For the text-containing cell, return its midpoint in [x, y] coordinate format. 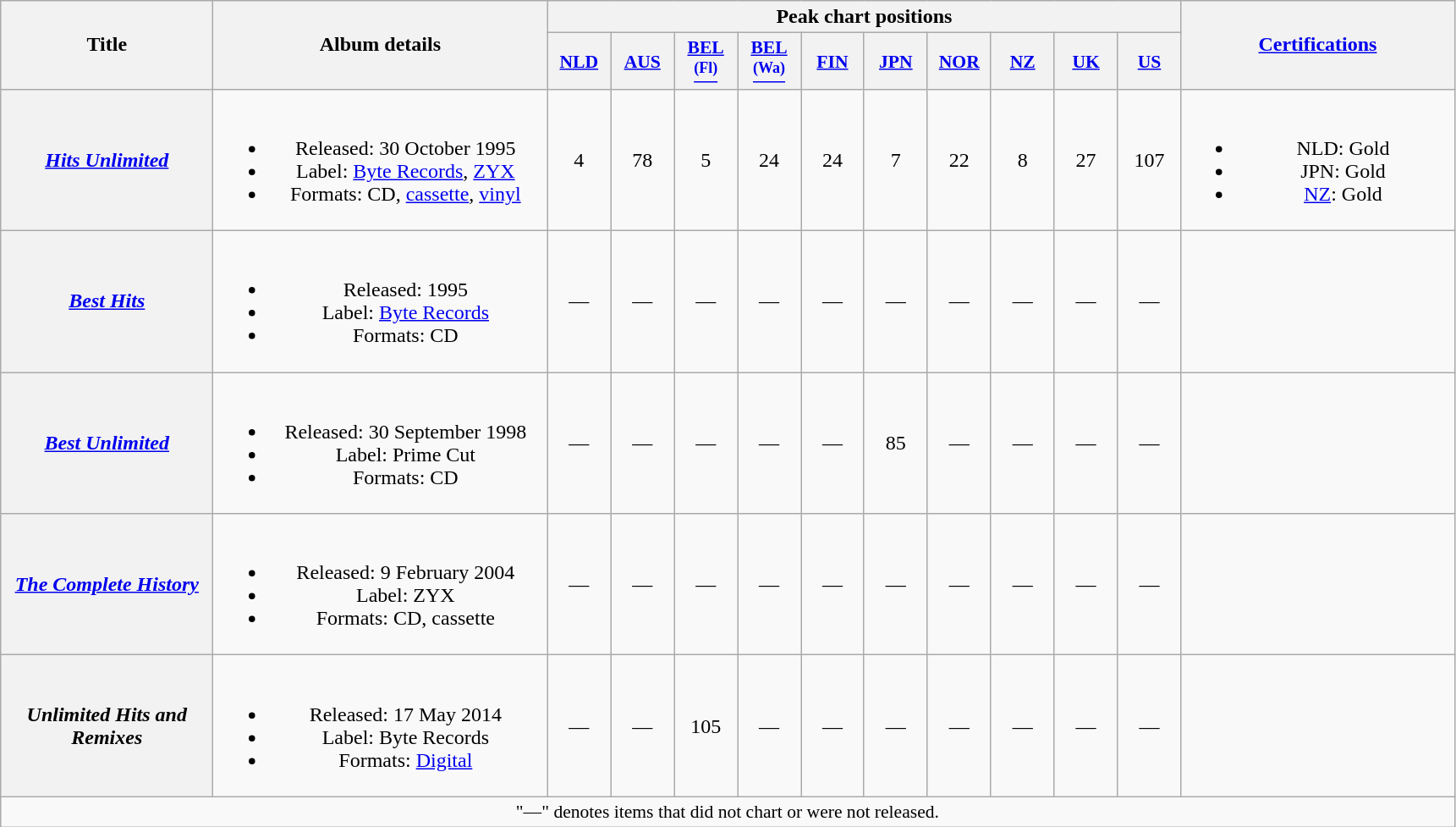
JPN [895, 61]
AUS [643, 61]
Hits Unlimited [107, 161]
UK [1086, 61]
FIN [832, 61]
NOR [959, 61]
Best Unlimited [107, 444]
Released: 30 September 1998Label: Prime CutFormats: CD [381, 444]
107 [1149, 161]
27 [1086, 161]
Best Hits [107, 301]
BEL(Wa) [770, 61]
Peak chart positions [865, 17]
BEL(Fl) [706, 61]
The Complete History [107, 584]
78 [643, 161]
Released: 17 May 2014Label: Byte RecordsFormats: Digital [381, 726]
NLD [579, 61]
US [1149, 61]
Released: 9 February 2004Label: ZYXFormats: CD, cassette [381, 584]
105 [706, 726]
85 [895, 444]
Unlimited Hits and Remixes [107, 726]
8 [1022, 161]
NZ [1022, 61]
4 [579, 161]
Released: 1995Label: Byte RecordsFormats: CD [381, 301]
7 [895, 161]
Released: 30 October 1995Label: Byte Records, ZYXFormats: CD, cassette, vinyl [381, 161]
Certifications [1318, 46]
NLD: GoldJPN: GoldNZ: Gold [1318, 161]
22 [959, 161]
Album details [381, 46]
"—" denotes items that did not chart or were not released. [728, 812]
Title [107, 46]
5 [706, 161]
